Return the [X, Y] coordinate for the center point of the cell that contains the specified text.  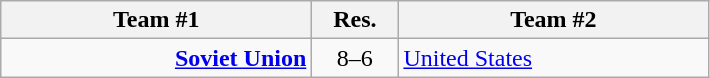
8–6 [355, 58]
Soviet Union [156, 58]
Team #1 [156, 20]
Team #2 [554, 20]
United States [554, 58]
Res. [355, 20]
